Scan for the cell matching the given text and deliver its [x, y] coordinate at center. 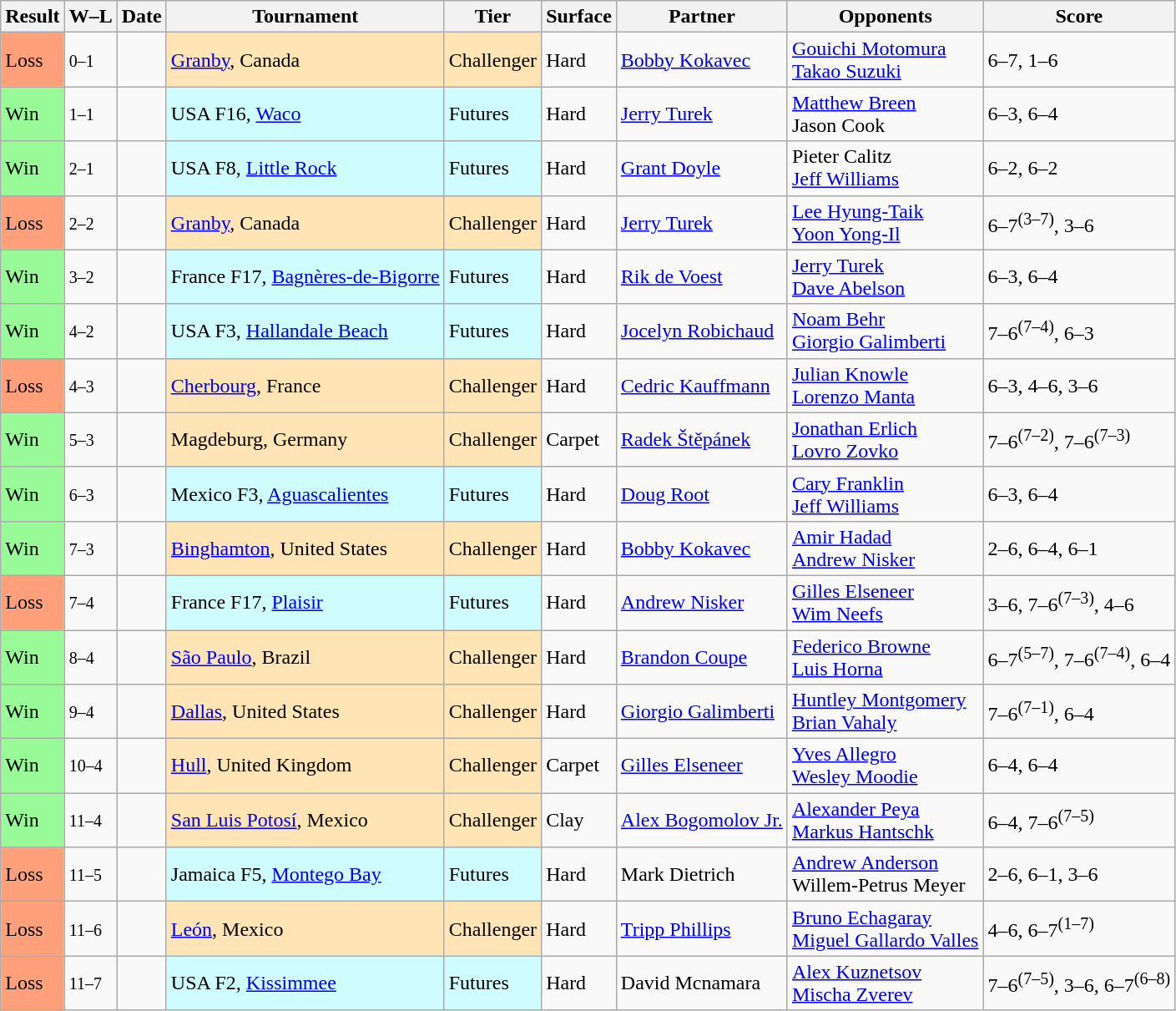
11–5 [90, 875]
Dallas, United States [305, 711]
Matthew Breen Jason Cook [885, 114]
Federico Browne Luis Horna [885, 656]
Brandon Coupe [701, 656]
7–6(7–1), 6–4 [1079, 711]
Rik de Voest [701, 277]
9–4 [90, 711]
Mark Dietrich [701, 875]
Date [142, 17]
6–7, 1–6 [1079, 60]
3–2 [90, 277]
Jerry Turek Dave Abelson [885, 277]
11–4 [90, 820]
Julian Knowle Lorenzo Manta [885, 386]
David Mcnamara [701, 983]
São Paulo, Brazil [305, 656]
Hull, United Kingdom [305, 766]
Tournament [305, 17]
León, Mexico [305, 928]
Cary Franklin Jeff Williams [885, 494]
Gilles Elseneer Wim Neefs [885, 603]
Clay [579, 820]
Yves Allegro Wesley Moodie [885, 766]
6–4, 7–6(7–5) [1079, 820]
Alexander Peya Markus Hantschk [885, 820]
Tier [492, 17]
0–1 [90, 60]
Partner [701, 17]
Huntley Montgomery Brian Vahaly [885, 711]
San Luis Potosí, Mexico [305, 820]
4–3 [90, 386]
Binghamton, United States [305, 548]
Tripp Phillips [701, 928]
Andrew Anderson Willem-Petrus Meyer [885, 875]
6–2, 6–2 [1079, 169]
2–6, 6–1, 3–6 [1079, 875]
Radek Štěpánek [701, 439]
4–2 [90, 331]
Andrew Nisker [701, 603]
USA F2, Kissimmee [305, 983]
W–L [90, 17]
Gouichi Motomura Takao Suzuki [885, 60]
Doug Root [701, 494]
France F17, Bagnères-de-Bigorre [305, 277]
Mexico F3, Aguascalientes [305, 494]
Jamaica F5, Montego Bay [305, 875]
10–4 [90, 766]
Surface [579, 17]
USA F3, Hallandale Beach [305, 331]
6–7(5–7), 7–6(7–4), 6–4 [1079, 656]
Opponents [885, 17]
Noam Behr Giorgio Galimberti [885, 331]
6–4, 6–4 [1079, 766]
6–7(3–7), 3–6 [1079, 222]
France F17, Plaisir [305, 603]
USA F16, Waco [305, 114]
7–3 [90, 548]
8–4 [90, 656]
5–3 [90, 439]
11–7 [90, 983]
Lee Hyung-Taik Yoon Yong-Il [885, 222]
Cedric Kauffmann [701, 386]
2–6, 6–4, 6–1 [1079, 548]
USA F8, Little Rock [305, 169]
Alex Bogomolov Jr. [701, 820]
Gilles Elseneer [701, 766]
Cherbourg, France [305, 386]
Magdeburg, Germany [305, 439]
Pieter Calitz Jeff Williams [885, 169]
7–4 [90, 603]
2–1 [90, 169]
3–6, 7–6(7–3), 4–6 [1079, 603]
11–6 [90, 928]
6–3, 4–6, 3–6 [1079, 386]
2–2 [90, 222]
Amir Hadad Andrew Nisker [885, 548]
7–6(7–2), 7–6(7–3) [1079, 439]
4–6, 6–7(1–7) [1079, 928]
Jocelyn Robichaud [701, 331]
Grant Doyle [701, 169]
Jonathan Erlich Lovro Zovko [885, 439]
Result [33, 17]
7–6(7–4), 6–3 [1079, 331]
Score [1079, 17]
7–6(7–5), 3–6, 6–7(6–8) [1079, 983]
Bruno Echagaray Miguel Gallardo Valles [885, 928]
Alex Kuznetsov Mischa Zverev [885, 983]
1–1 [90, 114]
6–3 [90, 494]
Giorgio Galimberti [701, 711]
